Identify which cell holds the provided text, then report its [x, y] central coordinate. 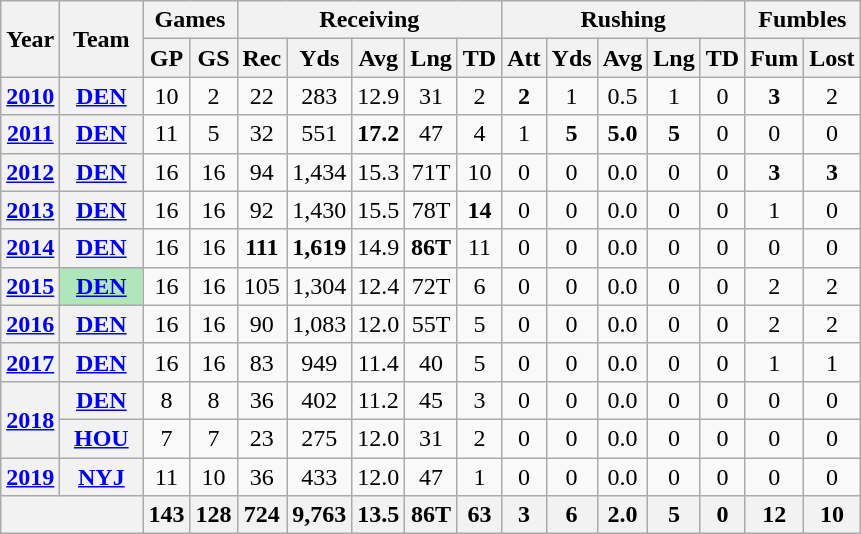
9,763 [320, 515]
128 [214, 515]
1,434 [320, 172]
14.9 [378, 248]
13.5 [378, 515]
11.2 [378, 400]
111 [262, 248]
83 [262, 362]
63 [479, 515]
1,304 [320, 286]
Fumbles [802, 20]
1,430 [320, 210]
4 [479, 134]
15.5 [378, 210]
2013 [30, 210]
2014 [30, 248]
433 [320, 477]
949 [320, 362]
Fum [774, 58]
Rushing [624, 20]
105 [262, 286]
90 [262, 324]
92 [262, 210]
NYJ [102, 477]
283 [320, 96]
0.5 [622, 96]
17.2 [378, 134]
Games [190, 20]
2012 [30, 172]
2019 [30, 477]
2011 [30, 134]
12.9 [378, 96]
1,619 [320, 248]
GP [166, 58]
Receiving [370, 20]
Team [102, 39]
11.4 [378, 362]
HOU [102, 438]
275 [320, 438]
2017 [30, 362]
143 [166, 515]
2016 [30, 324]
1,083 [320, 324]
Rec [262, 58]
2015 [30, 286]
Year [30, 39]
724 [262, 515]
2010 [30, 96]
22 [262, 96]
71T [431, 172]
12.4 [378, 286]
5.0 [622, 134]
55T [431, 324]
2018 [30, 419]
Lost [832, 58]
12 [774, 515]
15.3 [378, 172]
40 [431, 362]
14 [479, 210]
32 [262, 134]
Att [524, 58]
402 [320, 400]
23 [262, 438]
94 [262, 172]
551 [320, 134]
72T [431, 286]
2.0 [622, 515]
45 [431, 400]
78T [431, 210]
GS [214, 58]
